Extract the [x, y] coordinate from the center of the cell holding the provided text.  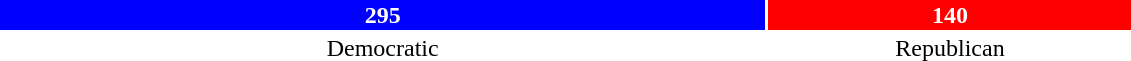
140 [950, 15]
295 [382, 15]
